Scan for the cell matching the given text and deliver its [x, y] coordinate at center. 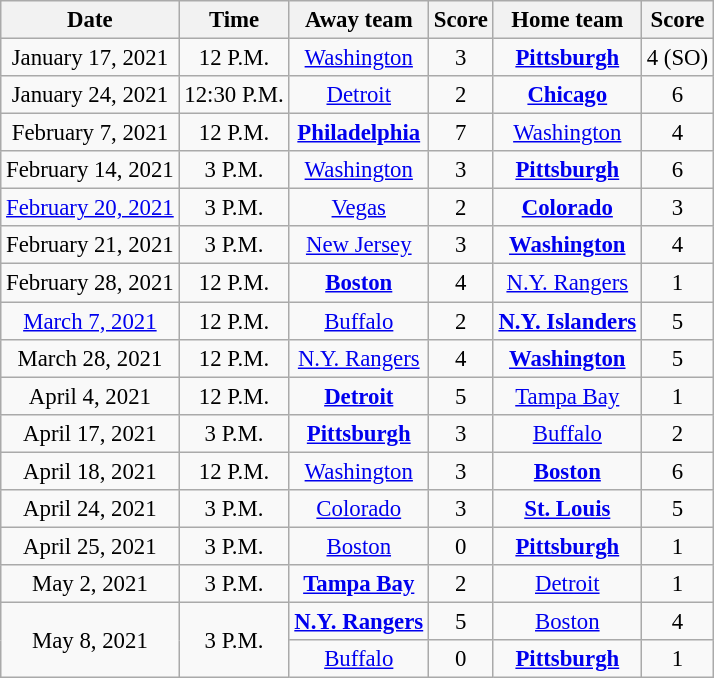
12:30 P.M. [234, 95]
May 8, 2021 [90, 640]
Away team [359, 20]
April 18, 2021 [90, 471]
St. Louis [567, 509]
March 7, 2021 [90, 321]
April 25, 2021 [90, 546]
Date [90, 20]
February 28, 2021 [90, 283]
Chicago [567, 95]
February 21, 2021 [90, 245]
April 4, 2021 [90, 396]
N.Y. Islanders [567, 321]
February 14, 2021 [90, 170]
March 28, 2021 [90, 358]
January 24, 2021 [90, 95]
April 17, 2021 [90, 433]
New Jersey [359, 245]
April 24, 2021 [90, 509]
February 20, 2021 [90, 208]
Time [234, 20]
February 7, 2021 [90, 133]
May 2, 2021 [90, 584]
Philadelphia [359, 133]
Home team [567, 20]
7 [462, 133]
4 (SO) [677, 58]
Vegas [359, 208]
January 17, 2021 [90, 58]
